Capture the cell that displays the provided text and extract its [X, Y] central coordinate. 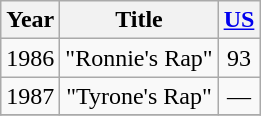
— [239, 96]
US [239, 20]
93 [239, 58]
Title [139, 20]
"Ronnie's Rap" [139, 58]
Year [30, 20]
1987 [30, 96]
"Tyrone's Rap" [139, 96]
1986 [30, 58]
